Return (X, Y) of the center of cell containing provided text 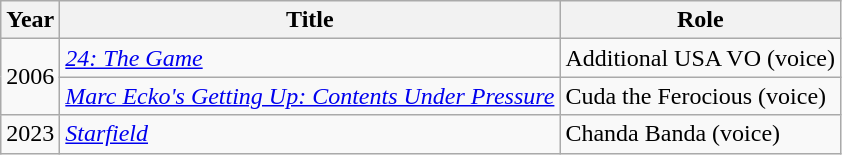
24: The Game (310, 58)
Cuda the Ferocious (voice) (700, 96)
Chanda Banda (voice) (700, 134)
2023 (30, 134)
Title (310, 20)
Role (700, 20)
Year (30, 20)
Additional USA VO (voice) (700, 58)
Starfield (310, 134)
Marc Ecko's Getting Up: Contents Under Pressure (310, 96)
2006 (30, 77)
